Determine the (x, y) coordinate at the center of the cell enclosing the given text.  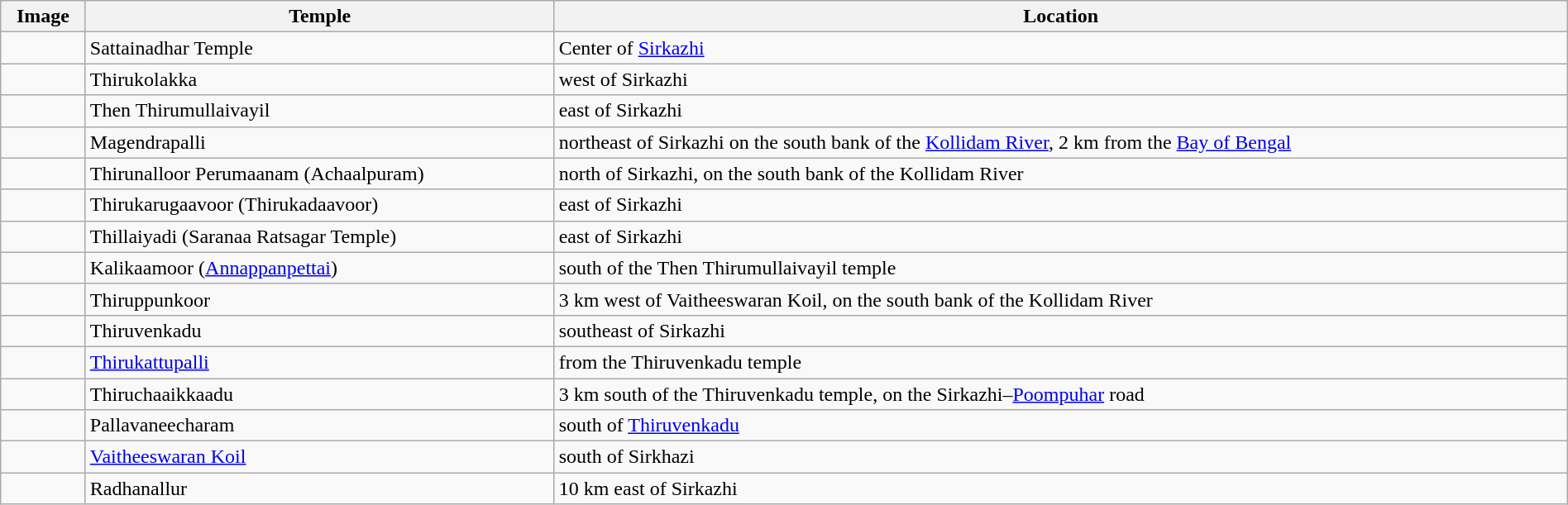
Vaitheeswaran Koil (319, 457)
south of Thiruvenkadu (1060, 426)
Thirukattupalli (319, 362)
northeast of Sirkazhi on the south bank of the Kollidam River, 2 km from the Bay of Bengal (1060, 142)
Center of Sirkazhi (1060, 48)
3 km south of the Thiruvenkadu temple, on the Sirkazhi–Poompuhar road (1060, 394)
from the Thiruvenkadu temple (1060, 362)
Magendrapalli (319, 142)
Thiruvenkadu (319, 331)
Then Thirumullaivayil (319, 111)
3 km west of Vaitheeswaran Koil, on the south bank of the Kollidam River (1060, 299)
south of the Then Thirumullaivayil temple (1060, 268)
north of Sirkazhi, on the south bank of the Kollidam River (1060, 174)
Thirukarugaavoor (Thirukadaavoor) (319, 205)
Thillaiyadi (Saranaa Ratsagar Temple) (319, 236)
Thirukolakka (319, 79)
Location (1060, 17)
Pallavaneecharam (319, 426)
west of Sirkazhi (1060, 79)
Thiruppunkoor (319, 299)
south of Sirkhazi (1060, 457)
Kalikaamoor (Annappanpettai) (319, 268)
Image (43, 17)
Thirunalloor Perumaanam (Achaalpuram) (319, 174)
10 km east of Sirkazhi (1060, 488)
Radhanallur (319, 488)
Temple (319, 17)
Sattainadhar Temple (319, 48)
Thiruchaaikkaadu (319, 394)
southeast of Sirkazhi (1060, 331)
